Scan for the cell matching the given text and deliver its [x, y] coordinate at center. 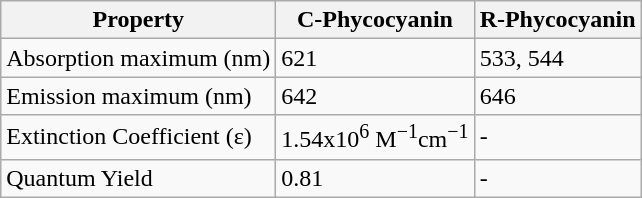
R-Phycocyanin [558, 20]
Property [138, 20]
646 [558, 96]
533, 544 [558, 58]
642 [375, 96]
0.81 [375, 178]
Absorption maximum (nm) [138, 58]
Quantum Yield [138, 178]
1.54x106 M−1cm−1 [375, 138]
Extinction Coefficient (ε) [138, 138]
Emission maximum (nm) [138, 96]
C-Phycocyanin [375, 20]
621 [375, 58]
